Find where the given text appears and provide that cell's center as (x, y) coordinate. 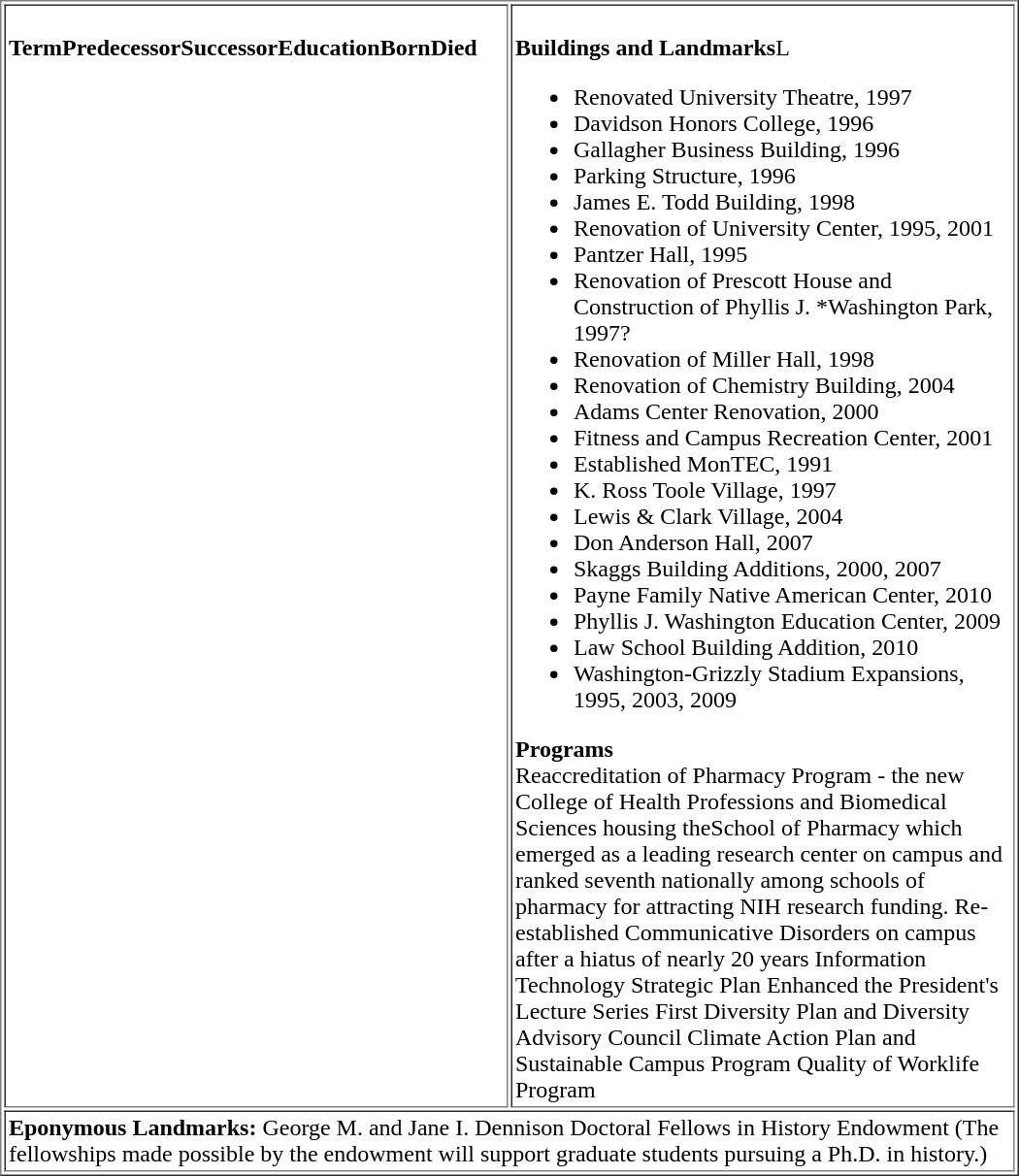
TermPredecessorSuccessorEducationBornDied (256, 555)
